Provide the (X, Y) coordinate of the cell's center where the given text is located.  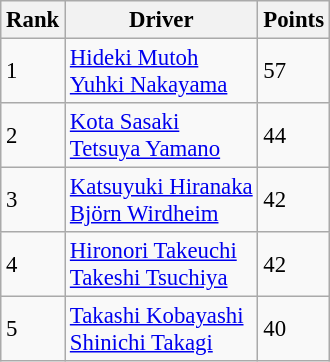
Rank (33, 20)
Kota Sasaki Tetsuya Yamano (162, 136)
Driver (162, 20)
1 (33, 72)
44 (294, 136)
Takashi Kobayashi Shinichi Takagi (162, 330)
3 (33, 200)
5 (33, 330)
2 (33, 136)
40 (294, 330)
57 (294, 72)
Hideki Mutoh Yuhki Nakayama (162, 72)
Points (294, 20)
Hironori Takeuchi Takeshi Tsuchiya (162, 264)
Katsuyuki Hiranaka Björn Wirdheim (162, 200)
4 (33, 264)
